From the cell containing the given text, extract its center point as (x, y) coordinate. 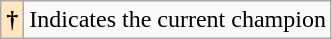
Indicates the current champion (178, 20)
† (12, 20)
